Determine the [X, Y] coordinate at the center of the cell enclosing the given text.  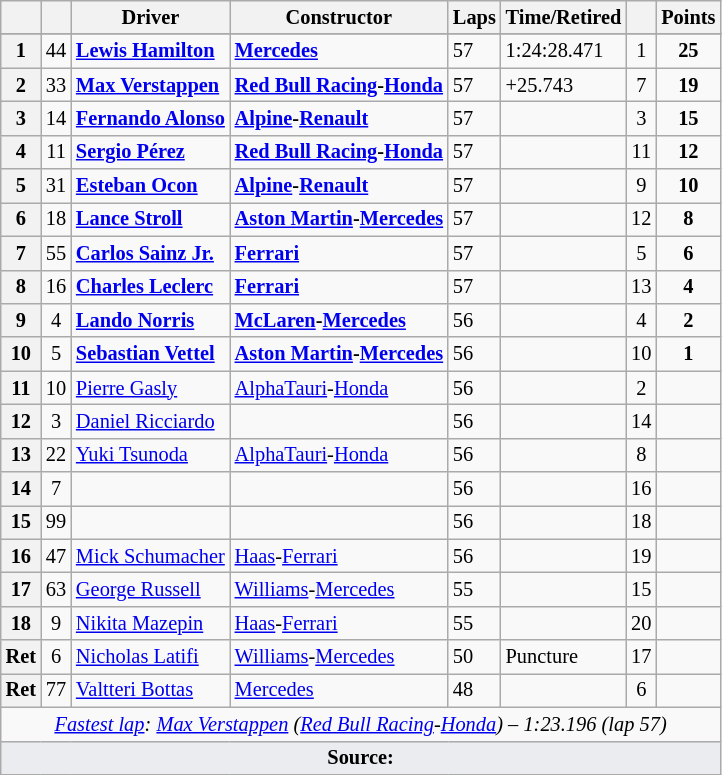
Carlos Sainz Jr. [150, 253]
Sebastian Vettel [150, 354]
Driver [150, 17]
George Russell [150, 589]
Sergio Pérez [150, 152]
Lando Norris [150, 320]
22 [56, 455]
Pierre Gasly [150, 388]
Daniel Ricciardo [150, 421]
Points [688, 17]
Lance Stroll [150, 219]
McLaren-Mercedes [339, 320]
20 [641, 623]
99 [56, 522]
+25.743 [564, 85]
Valtteri Bottas [150, 690]
Nikita Mazepin [150, 623]
1:24:28.471 [564, 51]
Lewis Hamilton [150, 51]
Max Verstappen [150, 85]
Fastest lap: Max Verstappen (Red Bull Racing-Honda) – 1:23.196 (lap 57) [361, 724]
77 [56, 690]
Constructor [339, 17]
Fernando Alonso [150, 118]
Source: [361, 758]
63 [56, 589]
44 [56, 51]
31 [56, 186]
33 [56, 85]
50 [474, 657]
47 [56, 556]
Time/Retired [564, 17]
Nicholas Latifi [150, 657]
Esteban Ocon [150, 186]
Mick Schumacher [150, 556]
48 [474, 690]
Puncture [564, 657]
Laps [474, 17]
Yuki Tsunoda [150, 455]
Charles Leclerc [150, 287]
25 [688, 51]
